Scan for the cell matching the given text and deliver its [X, Y] coordinate at center. 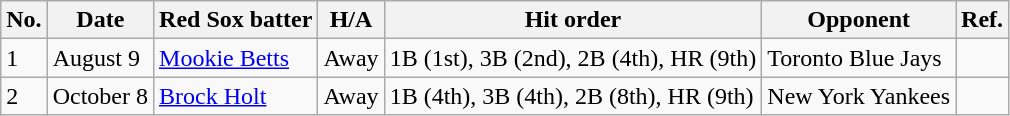
1B (1st), 3B (2nd), 2B (4th), HR (9th) [573, 58]
Opponent [859, 20]
New York Yankees [859, 96]
Mookie Betts [236, 58]
No. [24, 20]
Toronto Blue Jays [859, 58]
Brock Holt [236, 96]
2 [24, 96]
Hit order [573, 20]
October 8 [100, 96]
Date [100, 20]
August 9 [100, 58]
H/A [351, 20]
Ref. [982, 20]
Red Sox batter [236, 20]
1B (4th), 3B (4th), 2B (8th), HR (9th) [573, 96]
1 [24, 58]
